Detect which cell encompasses the target text, then output its (x, y) center coordinate. 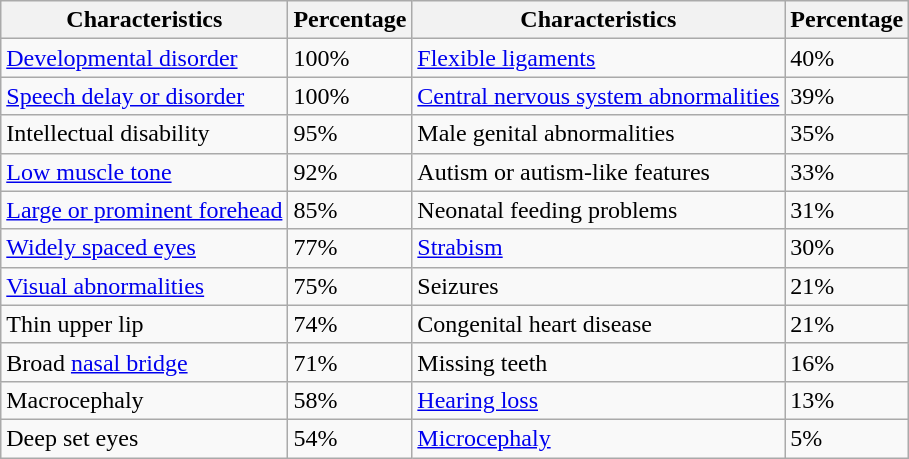
Visual abnormalities (144, 286)
Deep set eyes (144, 438)
Intellectual disability (144, 134)
30% (847, 248)
5% (847, 438)
33% (847, 172)
95% (350, 134)
Microcephaly (598, 438)
74% (350, 324)
71% (350, 362)
31% (847, 210)
85% (350, 210)
16% (847, 362)
Male genital abnormalities (598, 134)
35% (847, 134)
Widely spaced eyes (144, 248)
Neonatal feeding problems (598, 210)
Seizures (598, 286)
77% (350, 248)
92% (350, 172)
Central nervous system abnormalities (598, 96)
39% (847, 96)
Developmental disorder (144, 58)
40% (847, 58)
54% (350, 438)
Hearing loss (598, 400)
Autism or autism-like features (598, 172)
Large or prominent forehead (144, 210)
Macrocephaly (144, 400)
75% (350, 286)
13% (847, 400)
Low muscle tone (144, 172)
Flexible ligaments (598, 58)
Speech delay or disorder (144, 96)
Missing teeth (598, 362)
Congenital heart disease (598, 324)
58% (350, 400)
Strabism (598, 248)
Broad nasal bridge (144, 362)
Thin upper lip (144, 324)
